Find where the given text appears and provide that cell's center as (x, y) coordinate. 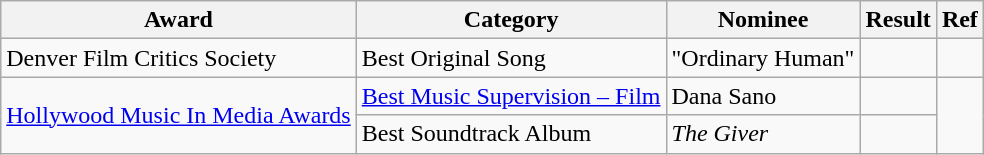
Best Original Song (511, 58)
Category (511, 20)
"Ordinary Human" (763, 58)
Nominee (763, 20)
Dana Sano (763, 96)
Best Music Supervision – Film (511, 96)
Award (179, 20)
The Giver (763, 134)
Best Soundtrack Album (511, 134)
Result (898, 20)
Hollywood Music In Media Awards (179, 115)
Denver Film Critics Society (179, 58)
Ref (960, 20)
